Locate the cell with the specified text and output its (X, Y) center coordinate. 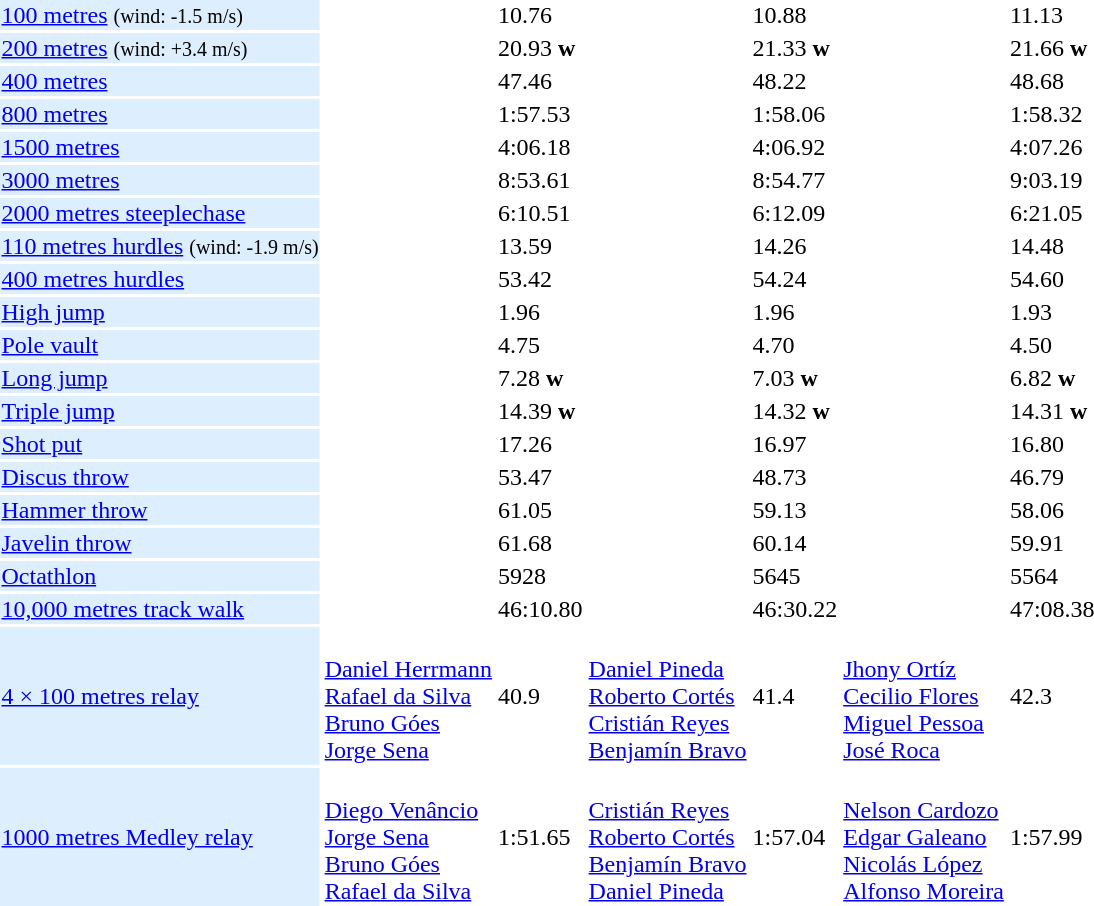
Discus throw (160, 477)
Daniel Herrmann Rafael da Silva Bruno Góes Jorge Sena (408, 696)
61.68 (540, 543)
1:58.06 (795, 114)
7.28 w (540, 378)
4.75 (540, 345)
Hammer throw (160, 510)
7.03 w (795, 378)
59.13 (795, 510)
Triple jump (160, 411)
1:57.04 (795, 837)
Nelson Cardozo Edgar Galeano Nicolás López Alfonso Moreira (924, 837)
1:51.65 (540, 837)
Diego Venâncio Jorge Sena Bruno Góes Rafael da Silva (408, 837)
2000 metres steeplechase (160, 213)
200 metres (wind: +3.4 m/s) (160, 48)
10,000 metres track walk (160, 609)
48.73 (795, 477)
Daniel Pineda Roberto Cortés Cristián Reyes Benjamín Bravo (668, 696)
4:06.18 (540, 147)
14.32 w (795, 411)
1000 metres Medley relay (160, 837)
61.05 (540, 510)
6:12.09 (795, 213)
10.88 (795, 15)
1500 metres (160, 147)
53.42 (540, 279)
800 metres (160, 114)
400 metres (160, 81)
20.93 w (540, 48)
5645 (795, 576)
17.26 (540, 444)
400 metres hurdles (160, 279)
110 metres hurdles (wind: -1.9 m/s) (160, 246)
41.4 (795, 696)
4:06.92 (795, 147)
14.26 (795, 246)
100 metres (wind: -1.5 m/s) (160, 15)
54.24 (795, 279)
53.47 (540, 477)
Javelin throw (160, 543)
Long jump (160, 378)
40.9 (540, 696)
1:57.53 (540, 114)
47.46 (540, 81)
21.33 w (795, 48)
13.59 (540, 246)
Octathlon (160, 576)
8:53.61 (540, 180)
Jhony Ortíz Cecilio Flores Miguel Pessoa José Roca (924, 696)
5928 (540, 576)
14.39 w (540, 411)
10.76 (540, 15)
60.14 (795, 543)
4 × 100 metres relay (160, 696)
8:54.77 (795, 180)
3000 metres (160, 180)
High jump (160, 312)
46:30.22 (795, 609)
16.97 (795, 444)
6:10.51 (540, 213)
48.22 (795, 81)
46:10.80 (540, 609)
Pole vault (160, 345)
Cristián Reyes Roberto Cortés Benjamín Bravo Daniel Pineda (668, 837)
4.70 (795, 345)
Shot put (160, 444)
